Locate the cell with the specified text and output its (x, y) center coordinate. 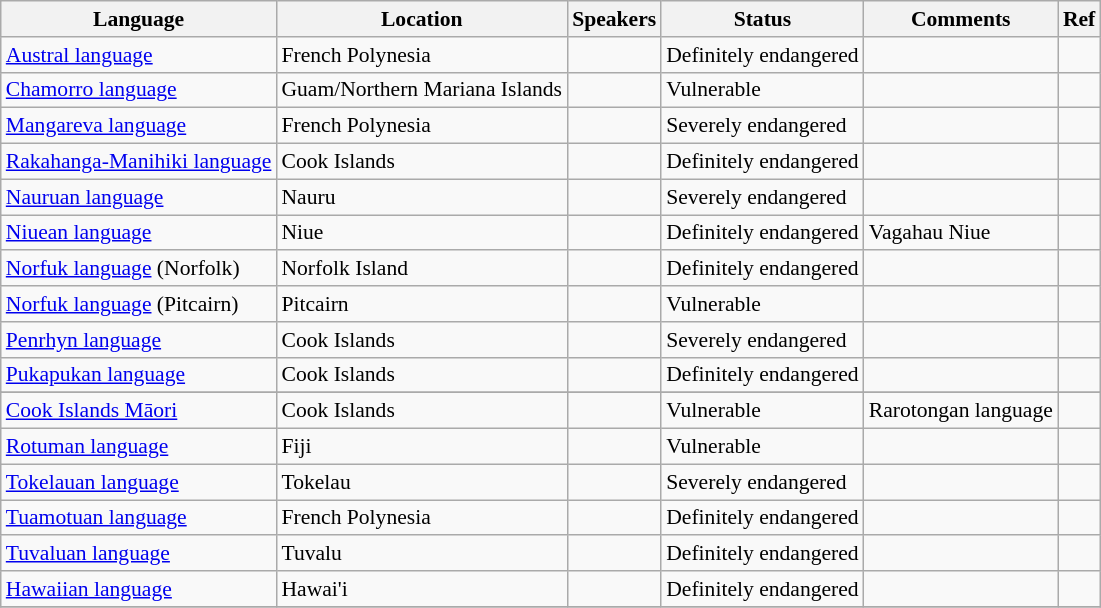
Vagahau Niue (961, 233)
Tokelau (422, 482)
Penrhyn language (139, 340)
Ref (1079, 19)
Status (762, 19)
Cook Islands Māori (139, 411)
Hawai'i (422, 589)
Location (422, 19)
Nauruan language (139, 197)
Guam/Northern Mariana Islands (422, 90)
Norfuk language (Pitcairn) (139, 304)
Speakers (614, 19)
Rotuman language (139, 447)
Chamorro language (139, 90)
Comments (961, 19)
Norfuk language (Norfolk) (139, 269)
Hawaiian language (139, 589)
Tuvalu (422, 554)
Pukapukan language (139, 375)
Rakahanga-Manihiki language (139, 162)
Niuean language (139, 233)
Tuamotuan language (139, 518)
Norfolk Island (422, 269)
Rarotongan language (961, 411)
Niue (422, 233)
Fiji (422, 447)
Mangareva language (139, 126)
Pitcairn (422, 304)
Language (139, 19)
Tuvaluan language (139, 554)
Austral language (139, 55)
Nauru (422, 197)
Tokelauan language (139, 482)
